Identify which cell holds the provided text, then report its (x, y) central coordinate. 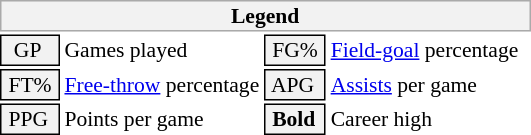
FG% (295, 50)
FT% (30, 85)
APG (295, 85)
Field-goal percentage (430, 50)
GP (30, 50)
Legend (265, 16)
Assists per game (430, 85)
Free-throw percentage (162, 85)
Games played (162, 50)
